Determine the [X, Y] coordinate at the center of the cell enclosing the given text.  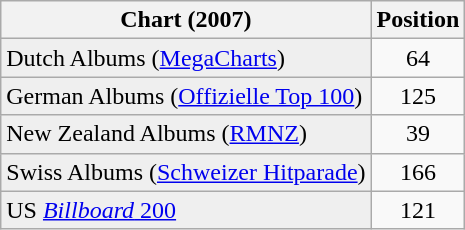
Dutch Albums (MegaCharts) [186, 58]
125 [418, 96]
Swiss Albums (Schweizer Hitparade) [186, 172]
121 [418, 210]
US Billboard 200 [186, 210]
39 [418, 134]
Position [418, 20]
New Zealand Albums (RMNZ) [186, 134]
166 [418, 172]
64 [418, 58]
Chart (2007) [186, 20]
German Albums (Offizielle Top 100) [186, 96]
